Locate the cell with the specified text and output its (X, Y) center coordinate. 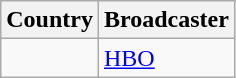
HBO (166, 58)
Country (50, 20)
Broadcaster (166, 20)
